Detect which cell encompasses the target text, then output its (x, y) center coordinate. 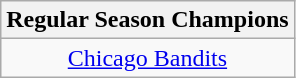
Regular Season Champions (148, 20)
Chicago Bandits (148, 58)
